Find where the given text appears and provide that cell's center as (X, Y) coordinate. 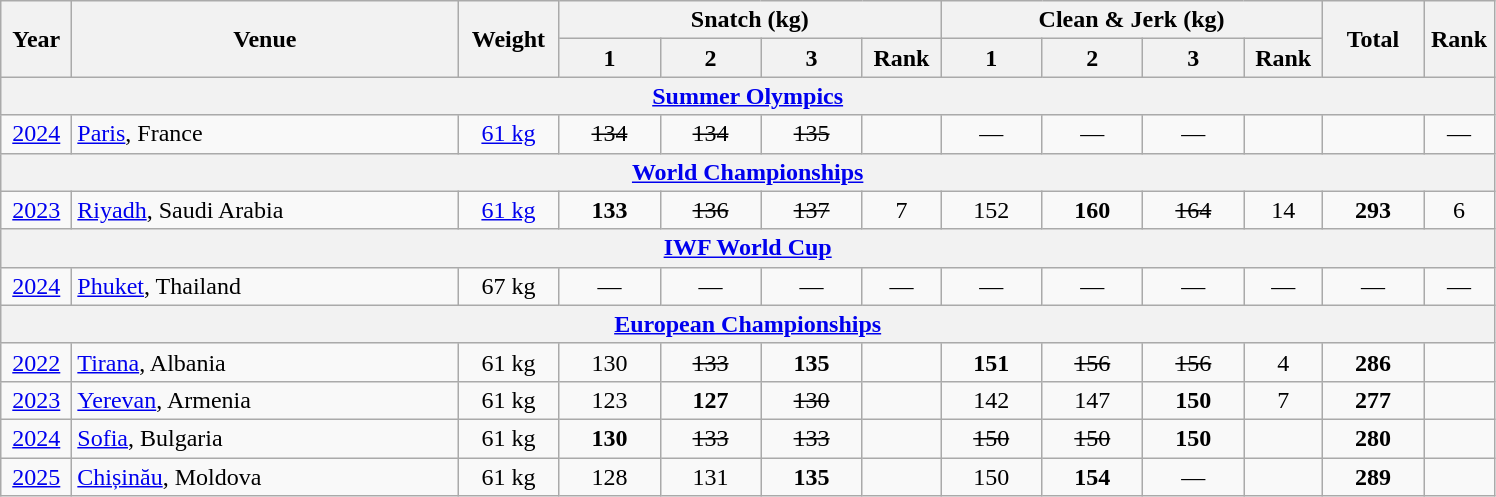
67 kg (508, 286)
293 (1372, 210)
137 (812, 210)
280 (1372, 438)
286 (1372, 362)
127 (710, 400)
160 (1092, 210)
289 (1372, 477)
Snatch (kg) (750, 20)
131 (710, 477)
Phuket, Thailand (265, 286)
Venue (265, 39)
6 (1460, 210)
151 (992, 362)
128 (610, 477)
14 (1284, 210)
Total (1372, 39)
Tirana, Albania (265, 362)
Year (36, 39)
152 (992, 210)
277 (1372, 400)
2022 (36, 362)
Clean & Jerk (kg) (1132, 20)
Weight (508, 39)
World Championships (748, 172)
136 (710, 210)
Paris, France (265, 134)
164 (1194, 210)
Sofia, Bulgaria (265, 438)
123 (610, 400)
IWF World Cup (748, 248)
European Championships (748, 324)
154 (1092, 477)
Riyadh, Saudi Arabia (265, 210)
Summer Olympics (748, 96)
Chișinău, Moldova (265, 477)
2025 (36, 477)
147 (1092, 400)
142 (992, 400)
4 (1284, 362)
Yerevan, Armenia (265, 400)
